Return (X, Y) of the center of cell containing provided text 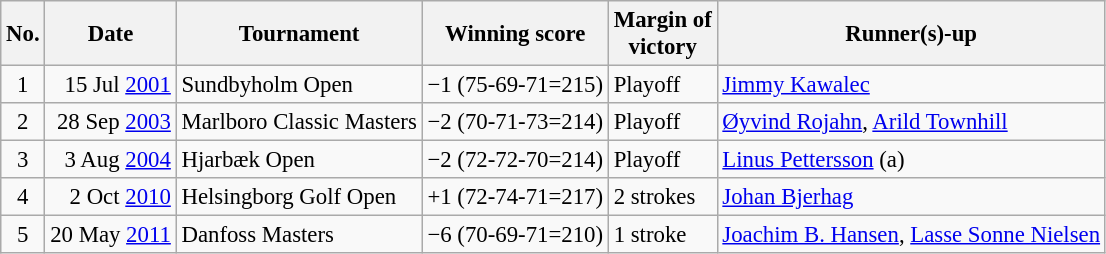
1 (23, 85)
+1 (72-74-71=217) (515, 197)
Winning score (515, 34)
3 (23, 160)
Johan Bjerhag (911, 197)
No. (23, 34)
Sundbyholm Open (299, 85)
1 stroke (662, 235)
−2 (70-71-73=214) (515, 122)
−1 (75-69-71=215) (515, 85)
28 Sep 2003 (110, 122)
−6 (70-69-71=210) (515, 235)
Helsingborg Golf Open (299, 197)
Linus Pettersson (a) (911, 160)
Danfoss Masters (299, 235)
20 May 2011 (110, 235)
Hjarbæk Open (299, 160)
Tournament (299, 34)
−2 (72-72-70=214) (515, 160)
15 Jul 2001 (110, 85)
3 Aug 2004 (110, 160)
2 (23, 122)
2 strokes (662, 197)
Øyvind Rojahn, Arild Townhill (911, 122)
2 Oct 2010 (110, 197)
5 (23, 235)
Runner(s)-up (911, 34)
4 (23, 197)
Date (110, 34)
Marlboro Classic Masters (299, 122)
Jimmy Kawalec (911, 85)
Margin ofvictory (662, 34)
Joachim B. Hansen, Lasse Sonne Nielsen (911, 235)
